Return (x, y) of the center of cell containing provided text 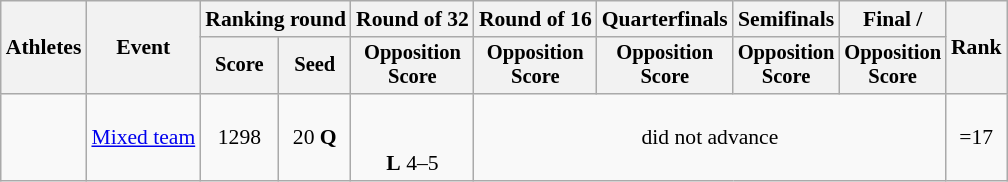
Final / (892, 19)
=17 (976, 138)
Semifinals (786, 19)
Rank (976, 48)
Ranking round (276, 19)
Event (143, 48)
20 Q (315, 138)
L 4–5 (412, 138)
Mixed team (143, 138)
Score (239, 66)
Round of 32 (412, 19)
Quarterfinals (665, 19)
Athletes (44, 48)
1298 (239, 138)
Seed (315, 66)
did not advance (710, 138)
Round of 16 (536, 19)
